Scan for the cell matching the given text and deliver its [X, Y] coordinate at center. 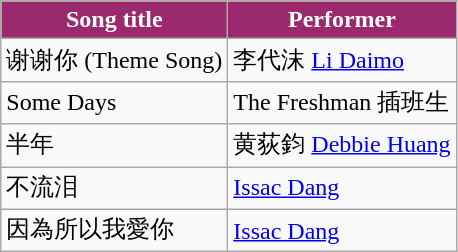
因為所以我愛你 [114, 230]
Performer [342, 20]
不流泪 [114, 188]
Song title [114, 20]
谢谢你 (Theme Song) [114, 60]
The Freshman 插班生 [342, 102]
半年 [114, 146]
黄荻鈞 Debbie Huang [342, 146]
李代沫 Li Daimo [342, 60]
Some Days [114, 102]
